Scan for the cell matching the given text and deliver its (X, Y) coordinate at center. 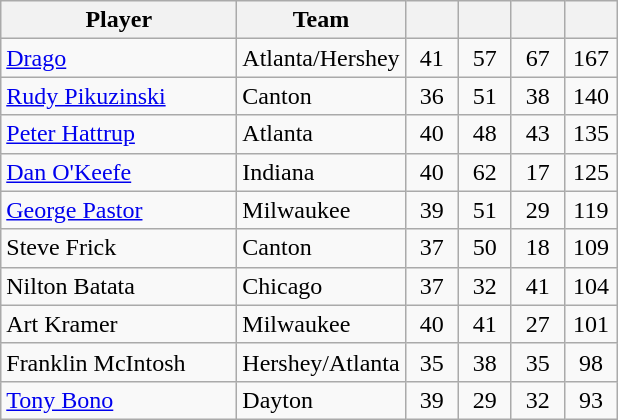
Art Kramer (119, 324)
Nilton Batata (119, 286)
Dayton (321, 400)
57 (484, 58)
167 (590, 58)
Steve Frick (119, 248)
50 (484, 248)
George Pastor (119, 210)
109 (590, 248)
Player (119, 20)
101 (590, 324)
Drago (119, 58)
18 (538, 248)
48 (484, 134)
Atlanta/Hershey (321, 58)
67 (538, 58)
Hershey/Atlanta (321, 362)
125 (590, 172)
43 (538, 134)
93 (590, 400)
Chicago (321, 286)
98 (590, 362)
36 (432, 96)
Dan O'Keefe (119, 172)
Indiana (321, 172)
27 (538, 324)
Franklin McIntosh (119, 362)
Team (321, 20)
62 (484, 172)
119 (590, 210)
140 (590, 96)
104 (590, 286)
Tony Bono (119, 400)
Rudy Pikuzinski (119, 96)
Atlanta (321, 134)
Peter Hattrup (119, 134)
135 (590, 134)
17 (538, 172)
